Provide the (x, y) coordinate of the cell's center where the given text is located.  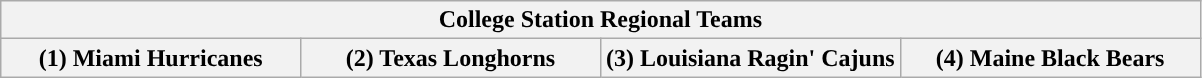
(4) Maine Black Bears (1050, 58)
(2) Texas Longhorns (451, 58)
(1) Miami Hurricanes (151, 58)
College Station Regional Teams (600, 20)
(3) Louisiana Ragin' Cajuns (750, 58)
